From the cell containing the given text, extract its center point as (X, Y) coordinate. 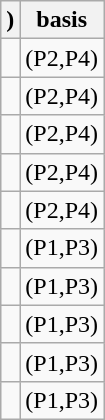
basis (62, 20)
) (10, 20)
